Detect which cell encompasses the target text, then output its [x, y] center coordinate. 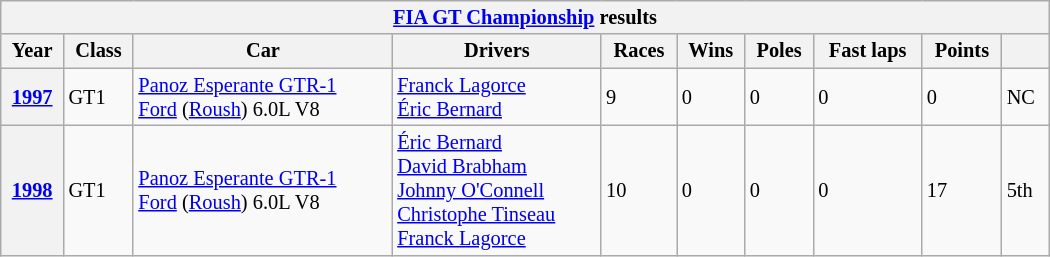
9 [639, 97]
Races [639, 51]
Wins [711, 51]
Drivers [496, 51]
Franck Lagorce Éric Bernard [496, 97]
Class [99, 51]
Poles [779, 51]
17 [962, 190]
Éric Bernard David Brabham Johnny O'Connell Christophe Tinseau Franck Lagorce [496, 190]
FIA GT Championship results [525, 17]
Fast laps [868, 51]
Points [962, 51]
1997 [32, 97]
NC [1026, 97]
Year [32, 51]
1998 [32, 190]
Car [262, 51]
10 [639, 190]
5th [1026, 190]
